Identify which cell holds the provided text, then report its [X, Y] central coordinate. 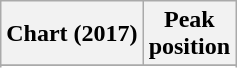
Chart (2017) [72, 34]
Peak position [189, 34]
